Scan for the cell matching the given text and deliver its [x, y] coordinate at center. 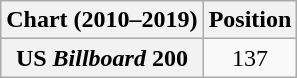
Position [250, 20]
137 [250, 58]
US Billboard 200 [102, 58]
Chart (2010–2019) [102, 20]
